Find where the given text appears and provide that cell's center as [x, y] coordinate. 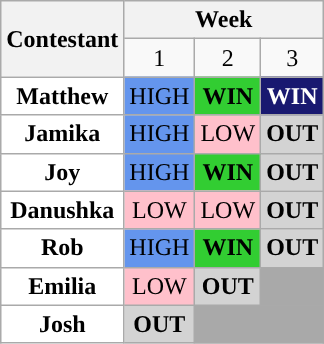
3 [292, 58]
Week [224, 20]
Joy [62, 172]
Jamika [62, 134]
Matthew [62, 96]
2 [228, 58]
Danushka [62, 210]
Rob [62, 248]
1 [160, 58]
Contestant [62, 39]
Emilia [62, 286]
Josh [62, 324]
